Extract the (x, y) coordinate from the center of the cell holding the provided text.  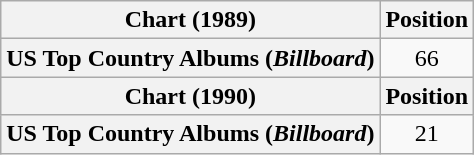
Chart (1989) (190, 20)
66 (427, 58)
Chart (1990) (190, 96)
21 (427, 134)
